Locate the cell with the specified text and output its (x, y) center coordinate. 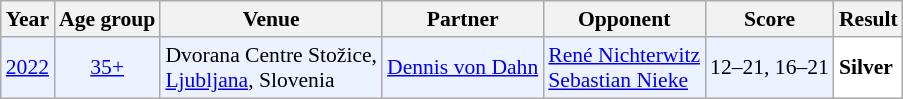
Venue (271, 19)
Score (770, 19)
12–21, 16–21 (770, 68)
René Nichterwitz Sebastian Nieke (624, 68)
Opponent (624, 19)
35+ (107, 68)
2022 (28, 68)
Dennis von Dahn (462, 68)
Partner (462, 19)
Dvorana Centre Stožice,Ljubljana, Slovenia (271, 68)
Result (868, 19)
Silver (868, 68)
Age group (107, 19)
Year (28, 19)
